Output the (X, Y) coordinate of the center of the cell containing the given text.  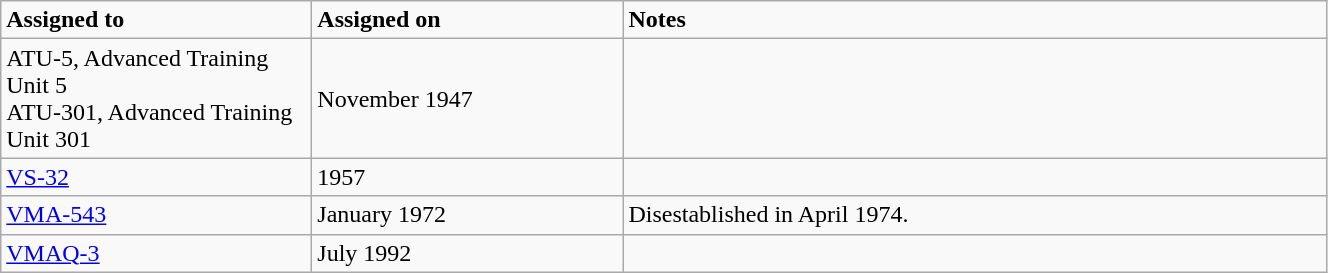
1957 (468, 177)
November 1947 (468, 98)
VS-32 (156, 177)
July 1992 (468, 253)
Disestablished in April 1974. (975, 215)
Notes (975, 20)
Assigned on (468, 20)
ATU-5, Advanced Training Unit 5ATU-301, Advanced Training Unit 301 (156, 98)
VMAQ-3 (156, 253)
Assigned to (156, 20)
January 1972 (468, 215)
VMA-543 (156, 215)
